Scan for the cell matching the given text and deliver its [X, Y] coordinate at center. 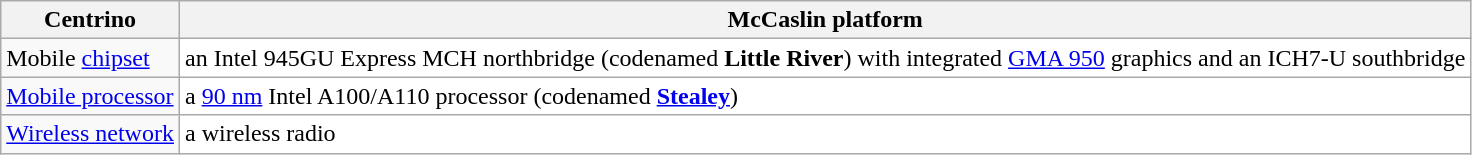
a 90 nm Intel A100/A110 processor (codenamed Stealey) [824, 96]
Wireless network [90, 134]
an Intel 945GU Express MCH northbridge (codenamed Little River) with integrated GMA 950 graphics and an ICH7-U southbridge [824, 58]
McCaslin platform [824, 20]
Mobile chipset [90, 58]
Mobile processor [90, 96]
a wireless radio [824, 134]
Centrino [90, 20]
